Pinpoint the cell where the given text exists, returning its [X, Y] midpoint coordinate. 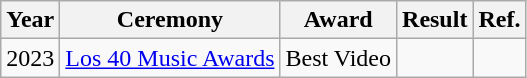
2023 [30, 58]
Result [435, 20]
Los 40 Music Awards [170, 58]
Ceremony [170, 20]
Award [338, 20]
Year [30, 20]
Best Video [338, 58]
Ref. [500, 20]
